Locate the cell with the specified text and output its [x, y] center coordinate. 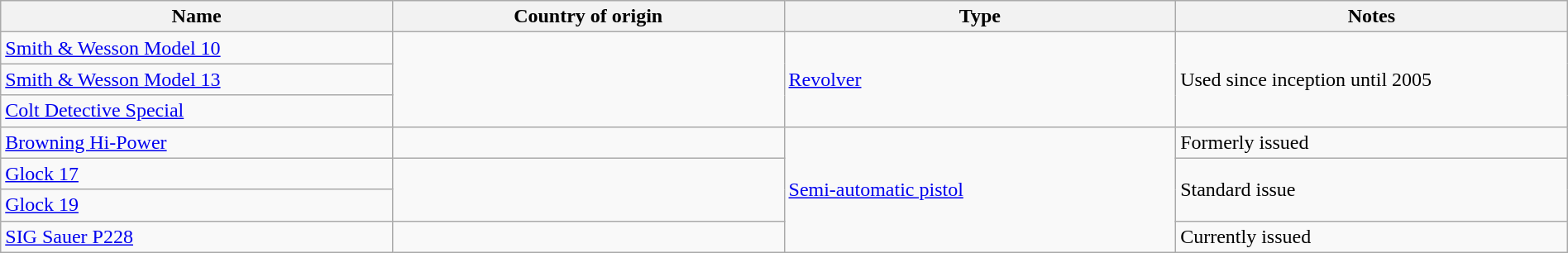
Standard issue [1372, 189]
Name [197, 17]
Revolver [980, 79]
Smith & Wesson Model 13 [197, 79]
Currently issued [1372, 236]
Browning Hi-Power [197, 142]
Country of origin [588, 17]
Notes [1372, 17]
Glock 17 [197, 174]
Type [980, 17]
SIG Sauer P228 [197, 236]
Used since inception until 2005 [1372, 79]
Smith & Wesson Model 10 [197, 48]
Formerly issued [1372, 142]
Glock 19 [197, 205]
Colt Detective Special [197, 111]
Semi-automatic pistol [980, 189]
